Return the (x, y) coordinate for the center point of the cell that contains the specified text.  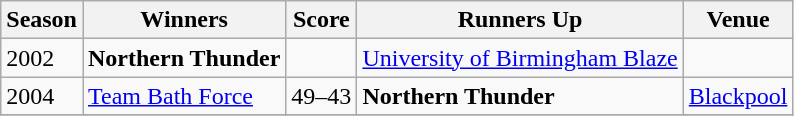
Score (322, 20)
2004 (42, 96)
Blackpool (738, 96)
49–43 (322, 96)
Winners (184, 20)
University of Birmingham Blaze (520, 58)
2002 (42, 58)
Venue (738, 20)
Team Bath Force (184, 96)
Runners Up (520, 20)
Season (42, 20)
